Return (X, Y) of the center of cell containing provided text 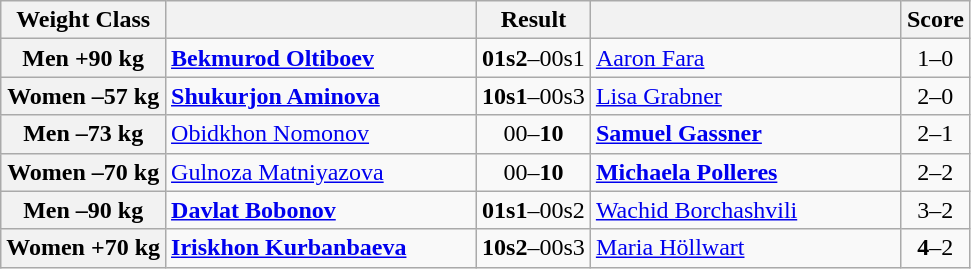
Lisa Grabner (746, 96)
Michaela Polleres (746, 172)
Result (534, 20)
Score (935, 20)
Maria Höllwart (746, 248)
01s1–00s2 (534, 210)
4–2 (935, 248)
Obidkhon Nomonov (322, 134)
Aaron Fara (746, 58)
2–1 (935, 134)
Women +70 kg (84, 248)
Men +90 kg (84, 58)
10s1–00s3 (534, 96)
Gulnoza Matniyazova (322, 172)
Bekmurod Oltiboev (322, 58)
Iriskhon Kurbanbaeva (322, 248)
Weight Class (84, 20)
Shukurjon Aminova (322, 96)
2–2 (935, 172)
Men –73 kg (84, 134)
Men –90 kg (84, 210)
01s2–00s1 (534, 58)
Samuel Gassner (746, 134)
Women –57 kg (84, 96)
3–2 (935, 210)
2–0 (935, 96)
Women –70 kg (84, 172)
Wachid Borchashvili (746, 210)
10s2–00s3 (534, 248)
Davlat Bobonov (322, 210)
1–0 (935, 58)
